Extract the (X, Y) coordinate from the center of the cell holding the provided text.  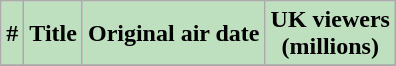
# (12, 34)
UK viewers(millions) (330, 34)
Title (54, 34)
Original air date (174, 34)
